Identify which cell holds the provided text, then report its (x, y) central coordinate. 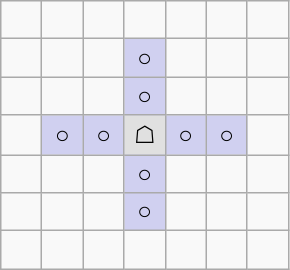
☖ (144, 135)
